Identify which cell holds the provided text, then report its [x, y] central coordinate. 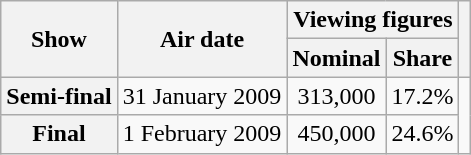
313,000 [336, 96]
450,000 [336, 134]
17.2% [422, 96]
Show [59, 39]
Share [422, 58]
Viewing figures [373, 20]
24.6% [422, 134]
Nominal [336, 58]
31 January 2009 [202, 96]
Semi-final [59, 96]
Air date [202, 39]
Final [59, 134]
1 February 2009 [202, 134]
